Locate the cell with the specified text and output its [x, y] center coordinate. 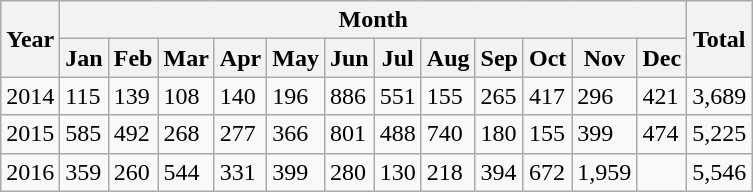
Aug [448, 58]
Oct [547, 58]
277 [240, 134]
Feb [133, 58]
5,225 [720, 134]
544 [186, 172]
May [296, 58]
140 [240, 96]
Sep [499, 58]
740 [448, 134]
551 [398, 96]
Apr [240, 58]
366 [296, 134]
2016 [30, 172]
Jul [398, 58]
268 [186, 134]
394 [499, 172]
296 [604, 96]
Total [720, 39]
1,959 [604, 172]
260 [133, 172]
130 [398, 172]
Nov [604, 58]
Month [374, 20]
2015 [30, 134]
Dec [662, 58]
280 [349, 172]
180 [499, 134]
Mar [186, 58]
3,689 [720, 96]
886 [349, 96]
801 [349, 134]
421 [662, 96]
Jan [84, 58]
672 [547, 172]
265 [499, 96]
5,546 [720, 172]
196 [296, 96]
488 [398, 134]
Year [30, 39]
139 [133, 96]
474 [662, 134]
218 [448, 172]
115 [84, 96]
2014 [30, 96]
Jun [349, 58]
331 [240, 172]
108 [186, 96]
585 [84, 134]
492 [133, 134]
359 [84, 172]
417 [547, 96]
